Pinpoint the cell where the given text exists, returning its [x, y] midpoint coordinate. 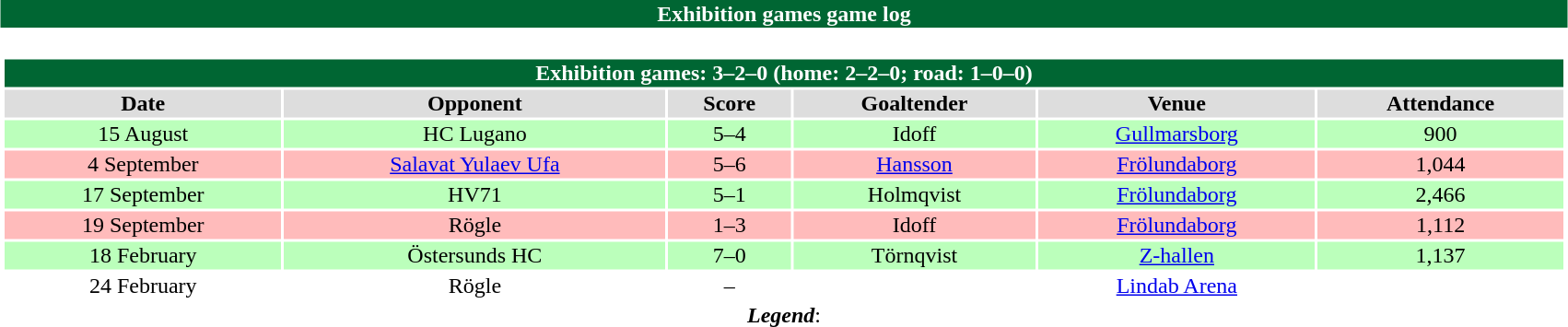
HC Lugano [474, 134]
2,466 [1441, 194]
1–3 [730, 226]
Exhibition games: 3–2–0 (home: 2–2–0; road: 1–0–0) [783, 73]
5–6 [730, 165]
19 September [143, 226]
1,137 [1441, 255]
5–1 [730, 194]
Gullmarsborg [1176, 134]
17 September [143, 194]
15 August [143, 134]
18 February [143, 255]
Exhibition games game log [784, 14]
Östersunds HC [474, 255]
Z-hallen [1176, 255]
900 [1441, 134]
Date [143, 104]
Attendance [1441, 104]
1,112 [1441, 226]
Törnqvist [914, 255]
HV71 [474, 194]
5–4 [730, 134]
Hansson [914, 165]
Venue [1176, 104]
– [730, 286]
24 February [143, 286]
Lindab Arena [1176, 286]
Opponent [474, 104]
7–0 [730, 255]
Holmqvist [914, 194]
Salavat Yulaev Ufa [474, 165]
Score [730, 104]
Goaltender [914, 104]
4 September [143, 165]
1,044 [1441, 165]
